Extract the [X, Y] coordinate from the center of the cell holding the provided text.  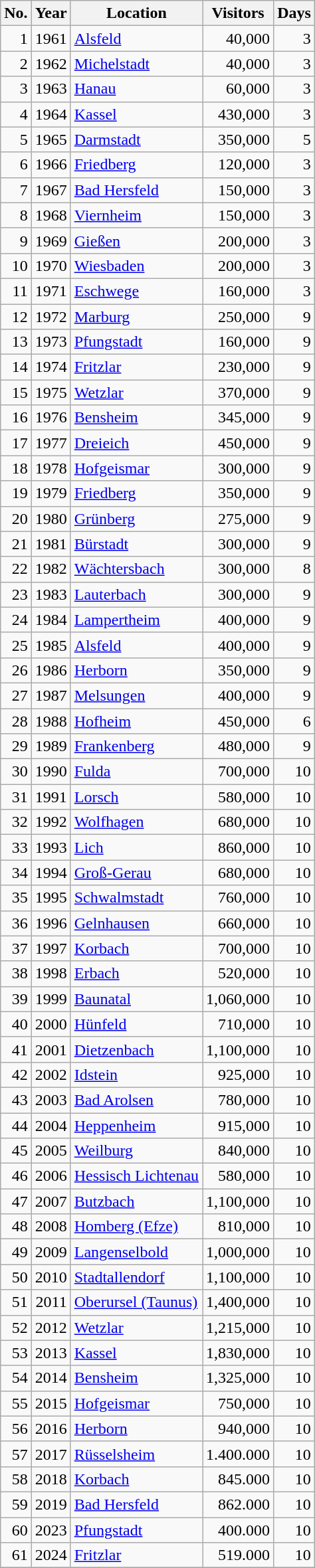
Bürstadt [136, 544]
710,000 [238, 1024]
Stadtallendorf [136, 1277]
1990 [51, 772]
Weilburg [136, 1151]
Lich [136, 847]
925,000 [238, 1075]
21 [16, 544]
1994 [51, 873]
43 [16, 1100]
Viernheim [136, 215]
Groß-Gerau [136, 873]
2006 [51, 1176]
1967 [51, 190]
24 [16, 620]
1966 [51, 165]
1991 [51, 797]
Oberursel (Taunus) [136, 1302]
519.000 [238, 1555]
1970 [51, 266]
32 [16, 822]
Butzbach [136, 1201]
Wächtersbach [136, 569]
Melsungen [136, 695]
41 [16, 1049]
Rüsselsheim [136, 1454]
7 [16, 190]
1998 [51, 974]
39 [16, 999]
1989 [51, 746]
56 [16, 1429]
Wiesbaden [136, 266]
53 [16, 1353]
4 [16, 114]
2017 [51, 1454]
1984 [51, 620]
2 [16, 64]
37 [16, 948]
2009 [51, 1252]
16 [16, 418]
17 [16, 443]
Lampertheim [136, 620]
13 [16, 342]
1992 [51, 822]
Idstein [136, 1075]
250,000 [238, 317]
Dreieich [136, 443]
Gießen [136, 240]
1977 [51, 443]
2007 [51, 1201]
Gelnhausen [136, 923]
1974 [51, 367]
2018 [51, 1479]
18 [16, 468]
27 [16, 695]
1999 [51, 999]
2019 [51, 1504]
52 [16, 1328]
40 [16, 1024]
51 [16, 1302]
Langenselbold [136, 1252]
860,000 [238, 847]
520,000 [238, 974]
840,000 [238, 1151]
1971 [51, 291]
1972 [51, 317]
1985 [51, 645]
2015 [51, 1403]
48 [16, 1227]
60,000 [238, 89]
2001 [51, 1049]
2023 [51, 1529]
Grünberg [136, 519]
2013 [51, 1353]
Erbach [136, 974]
2005 [51, 1151]
Lauterbach [136, 594]
45 [16, 1151]
1.400.000 [238, 1454]
2008 [51, 1227]
58 [16, 1479]
370,000 [238, 392]
Schwalmstadt [136, 898]
1964 [51, 114]
Days [294, 13]
42 [16, 1075]
1,060,000 [238, 999]
1983 [51, 594]
400.000 [238, 1529]
2016 [51, 1429]
862.000 [238, 1504]
23 [16, 594]
Darmstadt [136, 139]
1962 [51, 64]
1,000,000 [238, 1252]
Heppenheim [136, 1126]
780,000 [238, 1100]
Baunatal [136, 999]
29 [16, 746]
Dietzenbach [136, 1049]
915,000 [238, 1126]
Bad Arolsen [136, 1100]
Hofheim [136, 721]
59 [16, 1504]
Visitors [238, 13]
1997 [51, 948]
12 [16, 317]
2014 [51, 1378]
940,000 [238, 1429]
61 [16, 1555]
Lorsch [136, 797]
1968 [51, 215]
1,400,000 [238, 1302]
15 [16, 392]
Frankenberg [136, 746]
1978 [51, 468]
1981 [51, 544]
2000 [51, 1024]
Eschwege [136, 291]
345,000 [238, 418]
57 [16, 1454]
Location [136, 13]
430,000 [238, 114]
54 [16, 1378]
Michelstadt [136, 64]
2024 [51, 1555]
1,830,000 [238, 1353]
46 [16, 1176]
1993 [51, 847]
2002 [51, 1075]
120,000 [238, 165]
Hanau [136, 89]
36 [16, 923]
2011 [51, 1302]
47 [16, 1201]
60 [16, 1529]
14 [16, 367]
22 [16, 569]
1975 [51, 392]
44 [16, 1126]
1987 [51, 695]
1982 [51, 569]
275,000 [238, 519]
30 [16, 772]
31 [16, 797]
1,325,000 [238, 1378]
2010 [51, 1277]
Hessisch Lichtenau [136, 1176]
38 [16, 974]
1979 [51, 493]
28 [16, 721]
1963 [51, 89]
26 [16, 670]
1995 [51, 898]
35 [16, 898]
1 [16, 39]
19 [16, 493]
1965 [51, 139]
1996 [51, 923]
760,000 [238, 898]
1961 [51, 39]
845.000 [238, 1479]
34 [16, 873]
1986 [51, 670]
1980 [51, 519]
55 [16, 1403]
810,000 [238, 1227]
33 [16, 847]
480,000 [238, 746]
Year [51, 13]
50 [16, 1277]
1976 [51, 418]
Homberg (Efze) [136, 1227]
20 [16, 519]
Fulda [136, 772]
1988 [51, 721]
Marburg [136, 317]
Hünfeld [136, 1024]
Wolfhagen [136, 822]
750,000 [238, 1403]
1,215,000 [238, 1328]
2003 [51, 1100]
1969 [51, 240]
1973 [51, 342]
11 [16, 291]
49 [16, 1252]
660,000 [238, 923]
2012 [51, 1328]
No. [16, 13]
25 [16, 645]
2004 [51, 1126]
230,000 [238, 367]
